From the cell containing the given text, extract its center point as [x, y] coordinate. 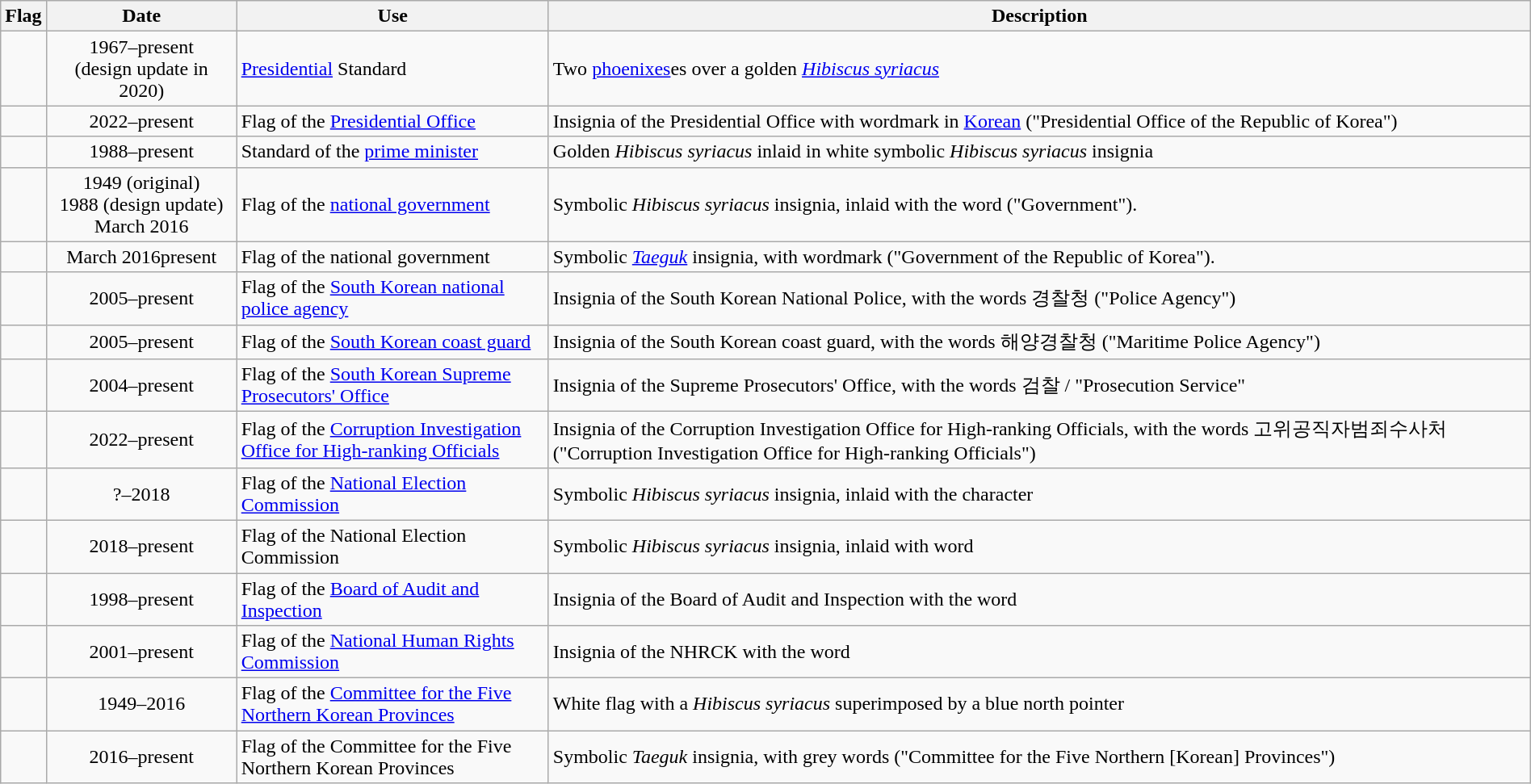
1949 (original)1988 (design update)March 2016 [141, 204]
2018–present [141, 546]
1967–present(design update in 2020) [141, 69]
White flag with a Hibiscus syriacus superimposed by a blue north pointer [1039, 704]
Symbolic Taeguk insignia, with grey words ("Committee for the Five Northern [Korean] Provinces") [1039, 757]
Flag of the South Korean national police agency [392, 299]
1988–present [141, 152]
?–2018 [141, 494]
1998–present [141, 599]
Flag of the South Korean coast guard [392, 342]
1949–2016 [141, 704]
Flag of the South Korean Supreme Prosecutors' Office [392, 386]
Symbolic Hibiscus syriacus insignia, inlaid with word [1039, 546]
Insignia of the Board of Audit and Inspection with the word [1039, 599]
Insignia of the NHRCK with the word [1039, 652]
Presidential Standard [392, 69]
Insignia of the Supreme Prosecutors' Office, with the words 검찰 / "Prosecution Service" [1039, 386]
Flag of the Board of Audit and Inspection [392, 599]
Symbolic Hibiscus syriacus insignia, inlaid with the character [1039, 494]
Insignia of the Presidential Office with wordmark in Korean ("Presidential Office of the Republic of Korea") [1039, 121]
Flag of the National Human Rights Commission [392, 652]
Flag of the Corruption Investigation Office for High-ranking Officials [392, 440]
Flag of the Presidential Office [392, 121]
2001–present [141, 652]
Two phoenixeses over a golden Hibiscus syriacus [1039, 69]
Insignia of the South Korean National Police, with the words 경찰청 ("Police Agency") [1039, 299]
Flag [23, 16]
Description [1039, 16]
Symbolic Hibiscus syriacus insignia, inlaid with the word ("Government"). [1039, 204]
Standard of the prime minister [392, 152]
Date [141, 16]
Symbolic Taeguk insignia, with wordmark ("Government of the Republic of Korea"). [1039, 257]
Insignia of the South Korean coast guard, with the words 해양경찰청 ("Maritime Police Agency") [1039, 342]
Use [392, 16]
2016–present [141, 757]
Golden Hibiscus syriacus inlaid in white symbolic Hibiscus syriacus insignia [1039, 152]
March 2016present [141, 257]
2004–present [141, 386]
